From the cell containing the given text, extract its center point as [x, y] coordinate. 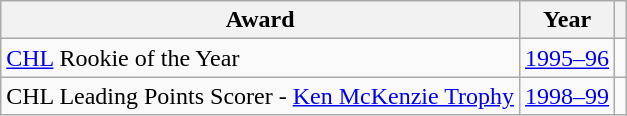
CHL Rookie of the Year [260, 58]
CHL Leading Points Scorer - Ken McKenzie Trophy [260, 96]
1998–99 [568, 96]
1995–96 [568, 58]
Year [568, 20]
Award [260, 20]
